Search for the cell housing the specified text and yield its (x, y) center coordinate. 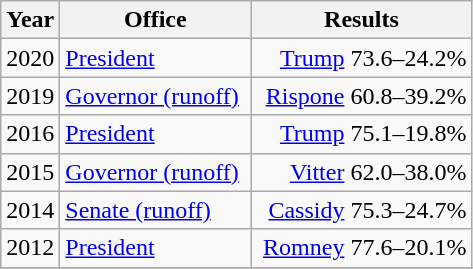
2016 (30, 134)
2019 (30, 96)
Vitter 62.0–38.0% (362, 172)
Trump 75.1–19.8% (362, 134)
2020 (30, 58)
Cassidy 75.3–24.7% (362, 210)
Year (30, 20)
Results (362, 20)
Trump 73.6–24.2% (362, 58)
Romney 77.6–20.1% (362, 248)
2012 (30, 248)
Senate (runoff) (156, 210)
Rispone 60.8–39.2% (362, 96)
2015 (30, 172)
2014 (30, 210)
Office (156, 20)
